For the text-containing cell, return its midpoint in [X, Y] coordinate format. 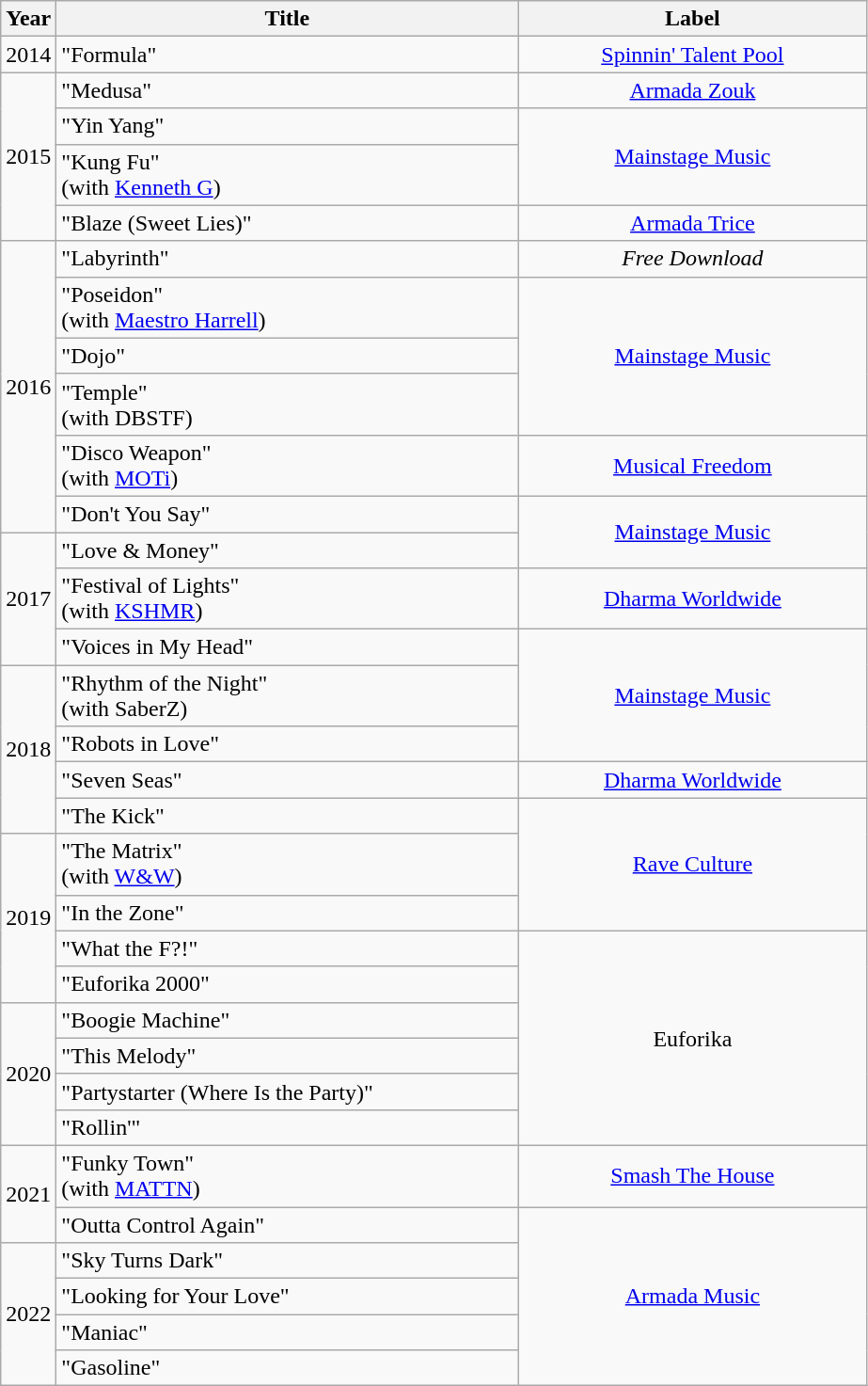
"Formula" [288, 55]
2015 [28, 156]
"Medusa" [288, 90]
2014 [28, 55]
"Temple" (with DBSTF) [288, 405]
2022 [28, 1314]
"Love & Money" [288, 550]
Smash The House [692, 1176]
2019 [28, 918]
Armada Trice [692, 223]
"Yin Yang" [288, 126]
Title [288, 19]
"Maniac" [288, 1332]
Label [692, 19]
"Gasoline" [288, 1368]
"The Kick" [288, 816]
"Poseidon" (with Maestro Harrell) [288, 307]
"Seven Seas" [288, 780]
"Boogie Machine" [288, 1020]
Year [28, 19]
Euforika [692, 1038]
"Robots in Love" [288, 744]
"In the Zone" [288, 913]
Free Download [692, 259]
Spinnin' Talent Pool [692, 55]
"Disco Weapon" (with MOTi) [288, 465]
"Labyrinth" [288, 259]
"Dojo" [288, 356]
"The Matrix" (with W&W) [288, 864]
"Festival of Lights" (with KSHMR) [288, 598]
Armada Zouk [692, 90]
"Looking for Your Love" [288, 1297]
"Voices in My Head" [288, 647]
"Sky Turns Dark" [288, 1261]
2017 [28, 598]
2016 [28, 386]
"Funky Town" (with MATTN) [288, 1176]
"This Melody" [288, 1056]
2020 [28, 1074]
"Rollin'" [288, 1127]
"Kung Fu" (with Kenneth G) [288, 175]
"Don't You Say" [288, 514]
Armada Music [692, 1296]
Musical Freedom [692, 465]
"Partystarter (Where Is the Party)" [288, 1091]
"Outta Control Again" [288, 1224]
2018 [28, 749]
Rave Culture [692, 864]
"Blaze (Sweet Lies)" [288, 223]
2021 [28, 1193]
"What the F?!" [288, 948]
"Euforika 2000" [288, 984]
"Rhythm of the Night" (with SaberZ) [288, 696]
